Extract the [X, Y] coordinate from the center of the cell holding the provided text.  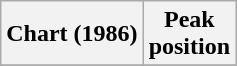
Chart (1986) [72, 34]
Peakposition [189, 34]
